Output the (x, y) coordinate of the center of the cell containing the given text.  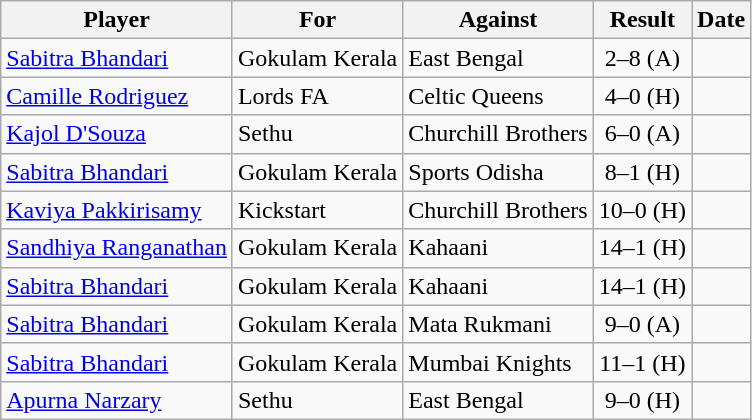
Kickstart (317, 210)
10–0 (H) (642, 210)
Mumbai Knights (498, 362)
2–8 (A) (642, 58)
For (317, 20)
Lords FA (317, 96)
11–1 (H) (642, 362)
6–0 (A) (642, 134)
Kaviya Pakkirisamy (117, 210)
Celtic Queens (498, 96)
8–1 (H) (642, 172)
4–0 (H) (642, 96)
Result (642, 20)
Against (498, 20)
Kajol D'Souza (117, 134)
Date (722, 20)
Sandhiya Ranganathan (117, 248)
Apurna Narzary (117, 400)
Camille Rodriguez (117, 96)
Mata Rukmani (498, 324)
Player (117, 20)
9–0 (A) (642, 324)
Sports Odisha (498, 172)
9–0 (H) (642, 400)
